Capture the cell that displays the provided text and extract its [x, y] central coordinate. 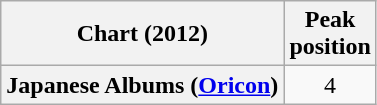
Peak position [330, 34]
Japanese Albums (Oricon) [142, 85]
Chart (2012) [142, 34]
4 [330, 85]
